Identify which cell holds the provided text, then report its (x, y) central coordinate. 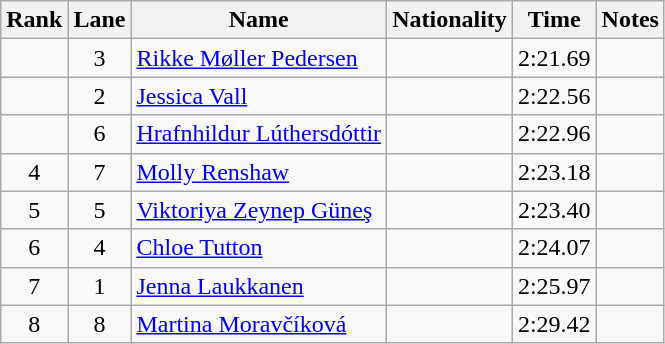
Martina Moravčíková (259, 324)
2:25.97 (554, 286)
Viktoriya Zeynep Güneş (259, 210)
Hrafnhildur Lúthersdóttir (259, 134)
Name (259, 20)
2 (100, 96)
2:21.69 (554, 58)
3 (100, 58)
Rikke Møller Pedersen (259, 58)
Chloe Tutton (259, 248)
2:29.42 (554, 324)
1 (100, 286)
2:23.40 (554, 210)
Jessica Vall (259, 96)
Time (554, 20)
Jenna Laukkanen (259, 286)
Notes (630, 20)
Molly Renshaw (259, 172)
Nationality (450, 20)
Lane (100, 20)
2:23.18 (554, 172)
Rank (34, 20)
2:22.56 (554, 96)
2:24.07 (554, 248)
2:22.96 (554, 134)
